Provide the [X, Y] coordinate of the cell's center where the given text is located.  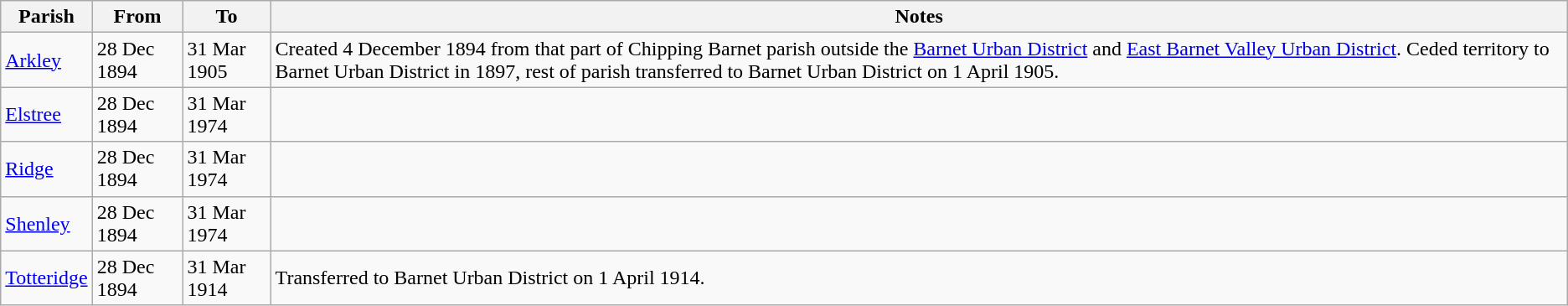
Parish [47, 17]
From [137, 17]
Elstree [47, 114]
To [226, 17]
Shenley [47, 223]
31 Mar 1905 [226, 60]
Totteridge [47, 278]
Arkley [47, 60]
Ridge [47, 169]
31 Mar 1914 [226, 278]
Transferred to Barnet Urban District on 1 April 1914. [919, 278]
Notes [919, 17]
